Identify which cell holds the provided text, then report its [X, Y] central coordinate. 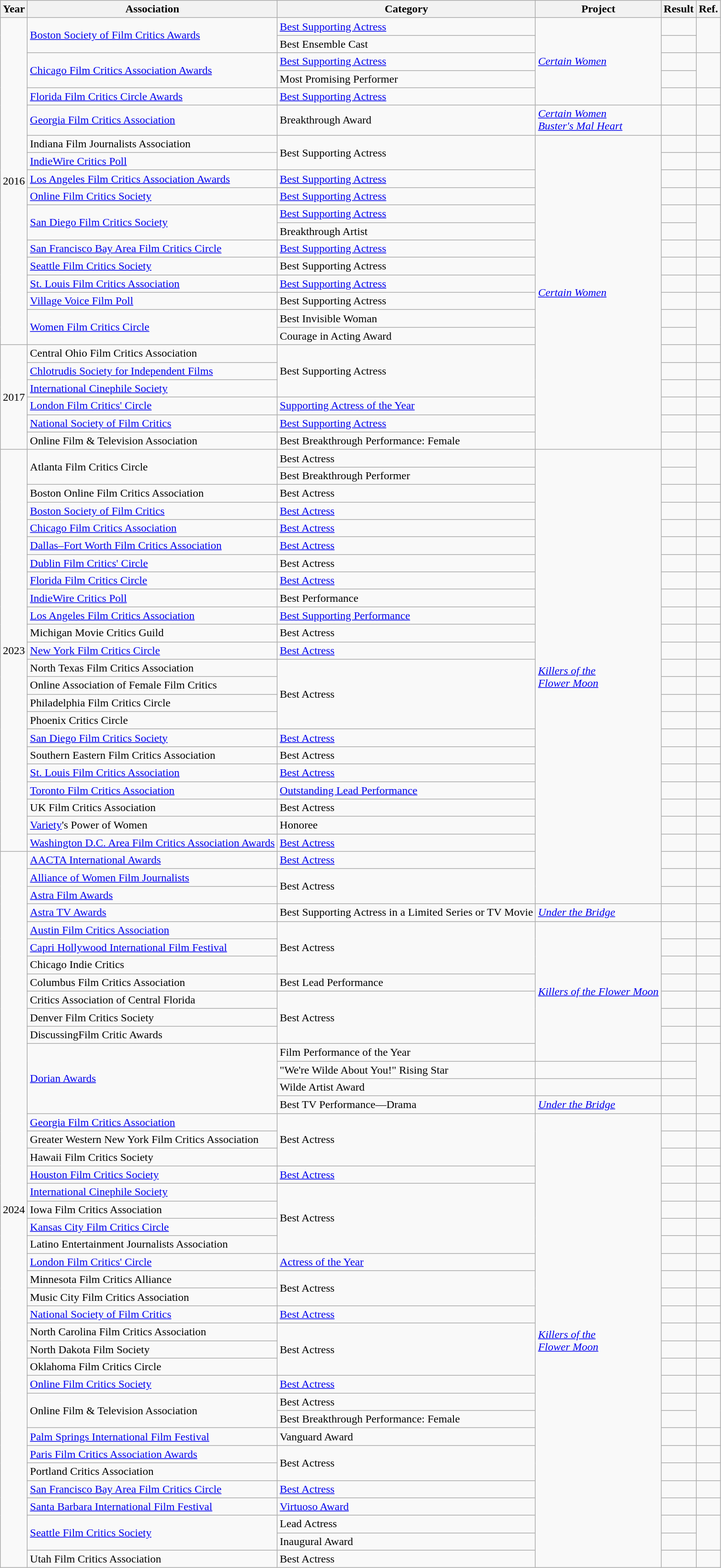
Music City Film Critics Association [152, 1297]
Dublin Film Critics' Circle [152, 563]
Indiana Film Journalists Association [152, 144]
Chicago Film Critics Association [152, 528]
Palm Springs International Film Festival [152, 1437]
Best Invisible Woman [407, 319]
Michigan Movie Critics Guild [152, 633]
North Texas Film Critics Association [152, 668]
Courage in Acting Award [407, 336]
Inaugural Award [407, 1541]
Outstanding Lead Performance [407, 790]
"We're Wilde About You!" Rising Star [407, 1070]
Latino Entertainment Journalists Association [152, 1244]
Variety's Power of Women [152, 825]
Vanguard Award [407, 1437]
Boston Society of Film Critics Awards [152, 35]
Best Ensemble Cast [407, 44]
Boston Online Film Critics Association [152, 493]
Breakthrough Artist [407, 231]
Philadelphia Film Critics Circle [152, 703]
Lead Actress [407, 1524]
Dallas–Fort Worth Film Critics Association [152, 546]
Alliance of Women Film Journalists [152, 878]
DiscussingFilm Critic Awards [152, 1035]
Columbus Film Critics Association [152, 982]
Iowa Film Critics Association [152, 1210]
Most Promising Performer [407, 79]
2016 [14, 181]
Dorian Awards [152, 1078]
Atlanta Film Critics Circle [152, 467]
Online Association of Female Film Critics [152, 685]
Result [679, 9]
Greater Western New York Film Critics Association [152, 1140]
Supporting Actress of the Year [407, 406]
UK Film Critics Association [152, 808]
Best Breakthrough Performer [407, 476]
North Dakota Film Society [152, 1349]
Ref. [709, 9]
Honoree [407, 825]
Los Angeles Film Critics Association Awards [152, 179]
Category [407, 9]
Kansas City Film Critics Circle [152, 1227]
Washington D.C. Area Film Critics Association Awards [152, 843]
Santa Barbara International Film Festival [152, 1506]
Utah Film Critics Association [152, 1559]
Florida Film Critics Circle [152, 581]
Toronto Film Critics Association [152, 790]
Phoenix Critics Circle [152, 720]
Hawaii Film Critics Society [152, 1157]
Best TV Performance—Drama [407, 1105]
Chicago Indie Critics [152, 965]
Central Ohio Film Critics Association [152, 353]
Best Supporting Actress in a Limited Series or TV Movie [407, 913]
Houston Film Critics Society [152, 1175]
Minnesota Film Critics Alliance [152, 1279]
Austin Film Critics Association [152, 930]
Oklahoma Film Critics Circle [152, 1367]
Women Film Critics Circle [152, 327]
Breakthrough Award [407, 120]
Capri Hollywood International Film Festival [152, 947]
Florida Film Critics Circle Awards [152, 96]
Best Lead Performance [407, 982]
Astra Film Awards [152, 895]
Paris Film Critics Association Awards [152, 1454]
Film Performance of the Year [407, 1052]
Best Supporting Performance [407, 616]
Project [598, 9]
New York Film Critics Circle [152, 650]
Association [152, 9]
Southern Eastern Film Critics Association [152, 755]
2017 [14, 397]
North Carolina Film Critics Association [152, 1332]
Certain WomenBuster's Mal Heart [598, 120]
Killers of the Flower Moon [598, 991]
Denver Film Critics Society [152, 1017]
Wilde Artist Award [407, 1087]
Best Performance [407, 598]
Los Angeles Film Critics Association [152, 616]
Virtuoso Award [407, 1506]
AACTA International Awards [152, 860]
Portland Critics Association [152, 1472]
Chlotrudis Society for Independent Films [152, 371]
2024 [14, 1210]
Boston Society of Film Critics [152, 511]
2023 [14, 650]
Village Voice Film Poll [152, 301]
Year [14, 9]
Chicago Film Critics Association Awards [152, 70]
Actress of the Year [407, 1262]
Critics Association of Central Florida [152, 1000]
Astra TV Awards [152, 913]
